Return the [X, Y] coordinate for the center point of the cell that contains the specified text.  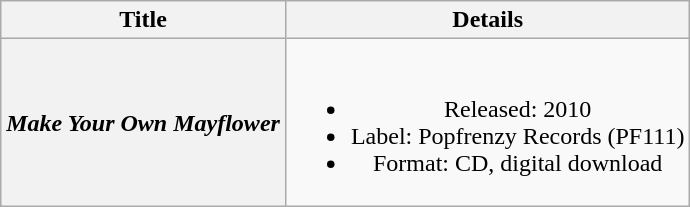
Title [144, 20]
Make Your Own Mayflower [144, 122]
Released: 2010Label: Popfrenzy Records (PF111)Format: CD, digital download [488, 122]
Details [488, 20]
